Determine the (X, Y) coordinate at the center of the cell enclosing the given text.  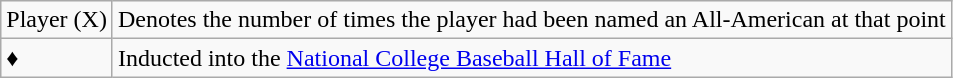
Player (X) (57, 20)
Denotes the number of times the player had been named an All-American at that point (532, 20)
Inducted into the National College Baseball Hall of Fame (532, 58)
♦ (57, 58)
